Identify which cell holds the provided text, then report its [x, y] central coordinate. 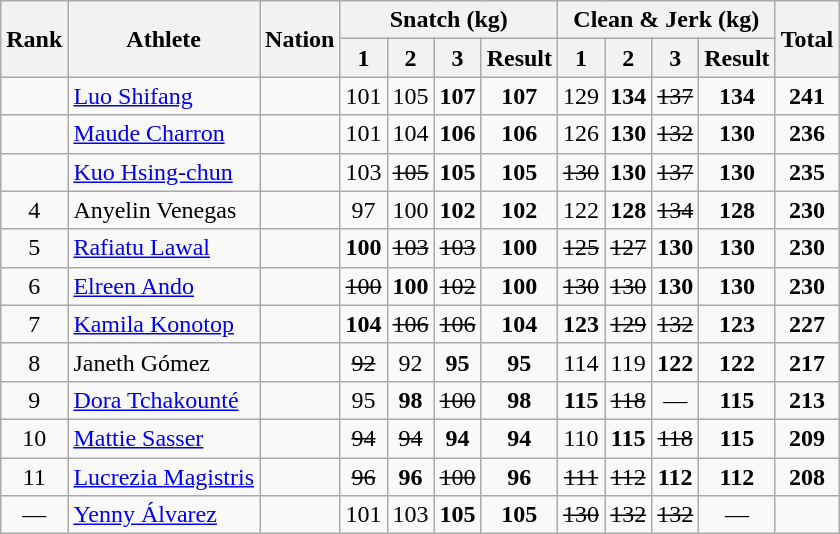
Rank [34, 39]
208 [807, 477]
Elreen Ando [164, 286]
111 [582, 477]
Lucrezia Magistris [164, 477]
Maude Charron [164, 134]
Athlete [164, 39]
7 [34, 324]
Kuo Hsing-chun [164, 172]
Snatch (kg) [449, 20]
241 [807, 96]
236 [807, 134]
4 [34, 210]
11 [34, 477]
Janeth Gómez [164, 362]
Luo Shifang [164, 96]
209 [807, 438]
Kamila Konotop [164, 324]
Dora Tchakounté [164, 400]
97 [364, 210]
125 [582, 248]
5 [34, 248]
235 [807, 172]
227 [807, 324]
126 [582, 134]
8 [34, 362]
127 [628, 248]
Clean & Jerk (kg) [667, 20]
Yenny Álvarez [164, 515]
217 [807, 362]
Nation [300, 39]
Mattie Sasser [164, 438]
213 [807, 400]
119 [628, 362]
110 [582, 438]
10 [34, 438]
Rafiatu Lawal [164, 248]
Anyelin Venegas [164, 210]
6 [34, 286]
114 [582, 362]
9 [34, 400]
Total [807, 39]
